Scan for the cell matching the given text and deliver its [x, y] coordinate at center. 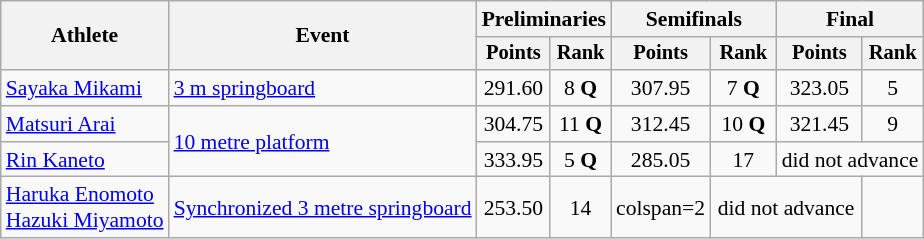
5 Q [580, 160]
Semifinals [694, 19]
8 Q [580, 88]
colspan=2 [660, 208]
323.05 [820, 88]
5 [892, 88]
321.45 [820, 124]
Rin Kaneto [85, 160]
14 [580, 208]
Synchronized 3 metre springboard [323, 208]
Final [850, 19]
10 metre platform [323, 142]
Matsuri Arai [85, 124]
291.60 [514, 88]
Athlete [85, 36]
Sayaka Mikami [85, 88]
11 Q [580, 124]
9 [892, 124]
3 m springboard [323, 88]
Haruka EnomotoHazuki Miyamoto [85, 208]
312.45 [660, 124]
307.95 [660, 88]
Preliminaries [544, 19]
253.50 [514, 208]
333.95 [514, 160]
304.75 [514, 124]
7 Q [744, 88]
285.05 [660, 160]
Event [323, 36]
10 Q [744, 124]
17 [744, 160]
